Identify which cell holds the provided text, then report its [X, Y] central coordinate. 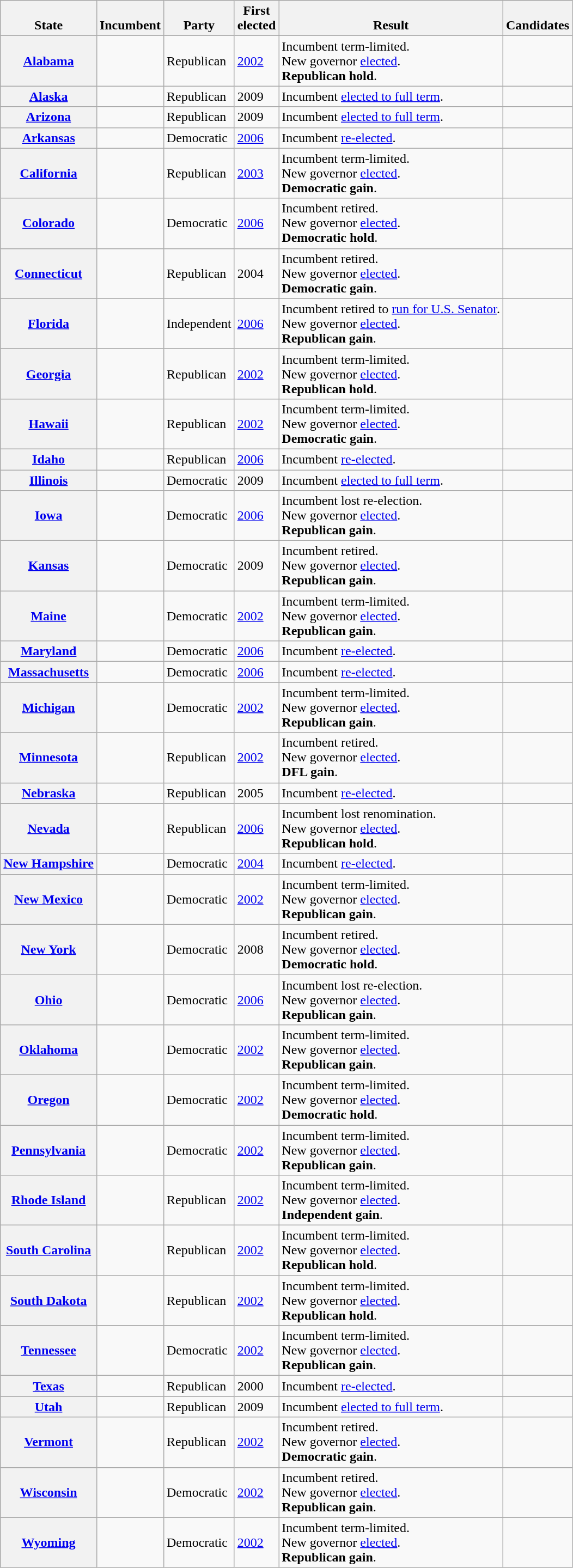
Arkansas [49, 138]
2003 [257, 173]
Incumbent lost renomination.New governor elected.Republican hold. [391, 828]
Incumbent [130, 19]
New Mexico [49, 899]
Incumbent term-limited.New governor elected.Democratic hold. [391, 1100]
Ohio [49, 999]
Oklahoma [49, 1050]
Wisconsin [49, 1492]
Vermont [49, 1442]
State [49, 19]
Utah [49, 1407]
2008 [257, 949]
Candidates [537, 19]
Illinois [49, 480]
Nebraska [49, 793]
Result [391, 19]
California [49, 173]
Iowa [49, 516]
Kansas [49, 566]
Georgia [49, 374]
Independent [199, 324]
Alaska [49, 96]
Oregon [49, 1100]
Party [199, 19]
Nevada [49, 828]
Rhode Island [49, 1200]
Maine [49, 616]
Maryland [49, 651]
New York [49, 949]
Incumbent retired to run for U.S. Senator.New governor elected.Republican gain. [391, 324]
Arizona [49, 117]
New Hampshire [49, 864]
Tennessee [49, 1351]
Florida [49, 324]
South Carolina [49, 1250]
Minnesota [49, 758]
South Dakota [49, 1301]
Texas [49, 1386]
Idaho [49, 459]
Massachusetts [49, 672]
Incumbent retired.New governor elected.DFL gain. [391, 758]
2000 [257, 1386]
Firstelected [257, 19]
Hawaii [49, 424]
2005 [257, 793]
Colorado [49, 223]
Incumbent term-limited.New governor elected.Independent gain. [391, 1200]
Pennsylvania [49, 1150]
Alabama [49, 61]
Wyoming [49, 1542]
Michigan [49, 707]
Connecticut [49, 273]
